Extract the [X, Y] coordinate from the center of the cell holding the provided text.  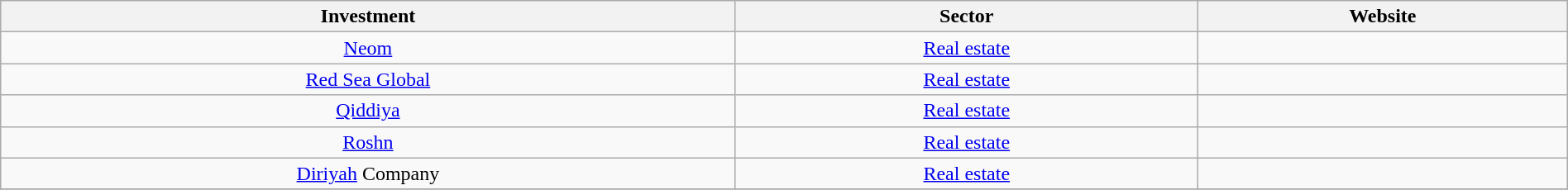
Qiddiya [368, 111]
Roshn [368, 142]
Website [1383, 17]
Red Sea Global [368, 79]
Investment [368, 17]
Diriyah Company [368, 173]
Neom [368, 48]
Sector [966, 17]
